Detect which cell encompasses the target text, then output its [x, y] center coordinate. 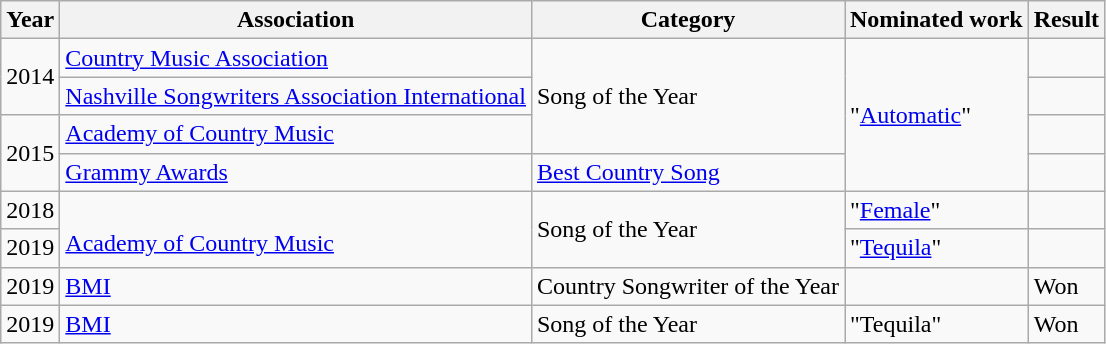
"Automatic" [936, 115]
Result [1066, 20]
Nominated work [936, 20]
Country Songwriter of the Year [688, 286]
Year [30, 20]
Best Country Song [688, 172]
2018 [30, 210]
Association [296, 20]
2015 [30, 153]
"Female" [936, 210]
2014 [30, 77]
Grammy Awards [296, 172]
Country Music Association [296, 58]
Category [688, 20]
Nashville Songwriters Association International [296, 96]
